Provide the (x, y) coordinate of the cell's center where the given text is located.  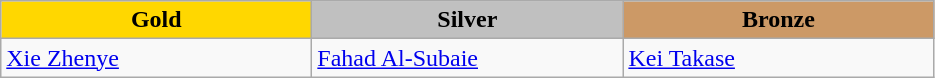
Kei Takase (778, 58)
Xie Zhenye (156, 58)
Gold (156, 20)
Silver (468, 20)
Fahad Al-Subaie (468, 58)
Bronze (778, 20)
